Pinpoint the cell where the given text exists, returning its (x, y) midpoint coordinate. 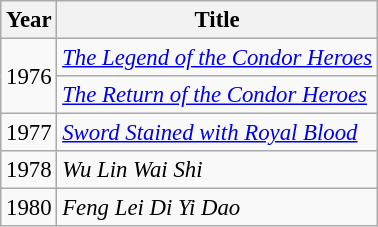
1976 (29, 76)
1978 (29, 170)
1980 (29, 208)
Sword Stained with Royal Blood (217, 133)
The Return of the Condor Heroes (217, 95)
1977 (29, 133)
Title (217, 20)
The Legend of the Condor Heroes (217, 58)
Feng Lei Di Yi Dao (217, 208)
Wu Lin Wai Shi (217, 170)
Year (29, 20)
